Locate the cell with the specified text and output its [x, y] center coordinate. 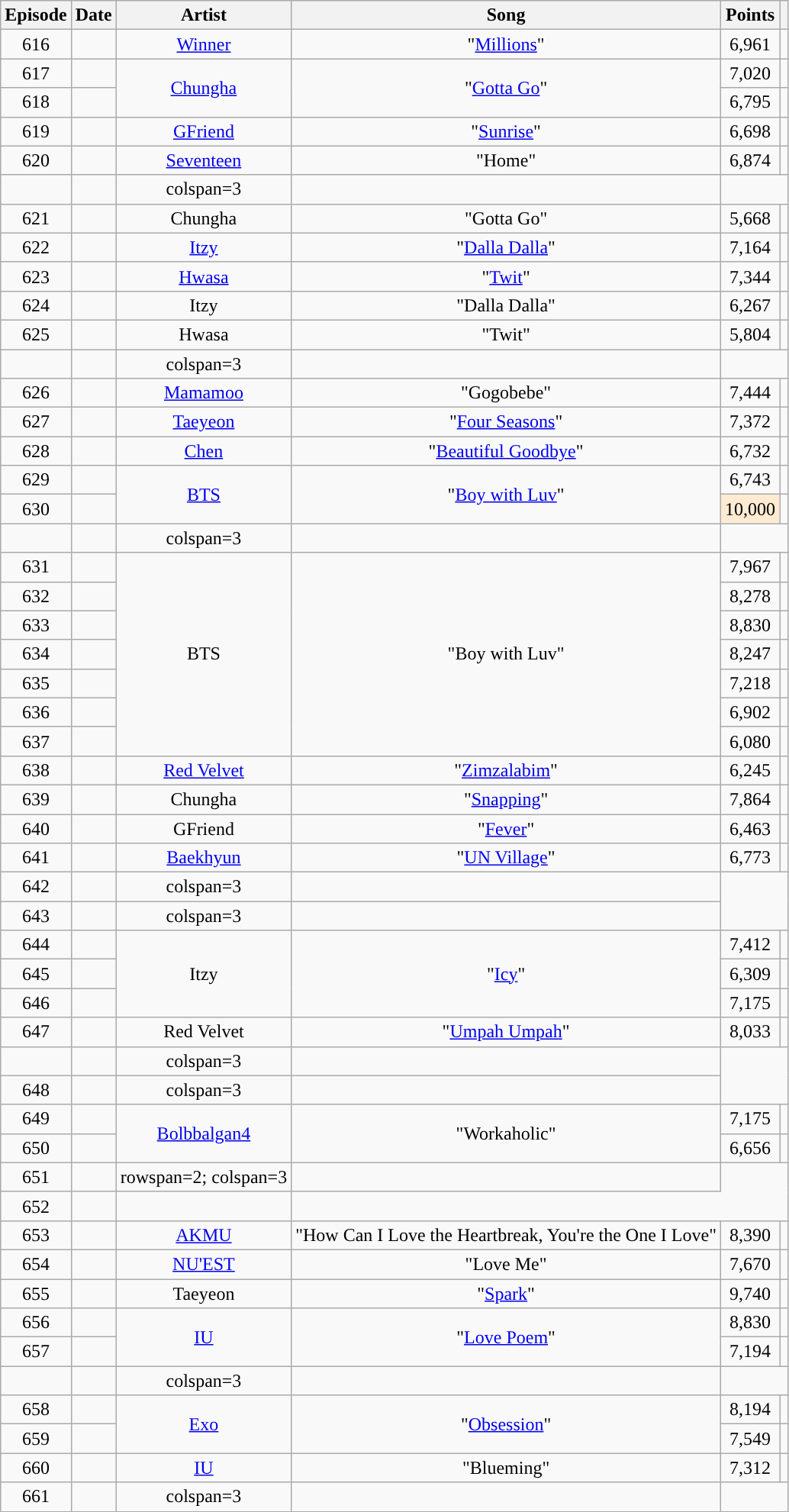
6,961 [749, 44]
"Snapping" [507, 799]
6,309 [749, 974]
"Umpah Umpah" [507, 1032]
629 [36, 480]
6,732 [749, 451]
620 [36, 160]
659 [36, 1439]
Winner [203, 44]
7,194 [749, 1352]
6,245 [749, 770]
6,743 [749, 480]
630 [36, 509]
654 [36, 1264]
6,795 [749, 102]
648 [36, 1090]
6,080 [749, 741]
6,902 [749, 712]
653 [36, 1235]
650 [36, 1148]
618 [36, 102]
639 [36, 799]
636 [36, 712]
"Love Me" [507, 1264]
633 [36, 625]
625 [36, 334]
AKMU [203, 1235]
"Four Seasons" [507, 422]
6,698 [749, 131]
Chen [203, 451]
"Blueming" [507, 1468]
7,549 [749, 1439]
643 [36, 916]
Exo [203, 1424]
657 [36, 1352]
617 [36, 73]
6,773 [749, 858]
656 [36, 1323]
642 [36, 887]
8,278 [749, 596]
7,218 [749, 683]
8,033 [749, 1032]
619 [36, 131]
634 [36, 654]
"Icy" [507, 974]
Points [749, 15]
"How Can I Love the Heartbreak, You're the One I Love" [507, 1235]
616 [36, 44]
655 [36, 1294]
10,000 [749, 509]
7,312 [749, 1468]
661 [36, 1497]
6,874 [749, 160]
"Obsession" [507, 1424]
621 [36, 218]
631 [36, 567]
Bolbbalgan4 [203, 1133]
637 [36, 741]
658 [36, 1410]
623 [36, 276]
7,670 [749, 1264]
"Fever" [507, 828]
638 [36, 770]
NU'EST [203, 1264]
7,164 [749, 247]
"Beautiful Goodbye" [507, 451]
628 [36, 451]
5,804 [749, 334]
7,864 [749, 799]
7,412 [749, 945]
646 [36, 1003]
652 [36, 1206]
627 [36, 422]
8,194 [749, 1410]
8,247 [749, 654]
7,444 [749, 393]
6,463 [749, 828]
651 [36, 1177]
622 [36, 247]
"Sunrise" [507, 131]
Episode [36, 15]
632 [36, 596]
640 [36, 828]
635 [36, 683]
644 [36, 945]
641 [36, 858]
645 [36, 974]
7,372 [749, 422]
5,668 [749, 218]
7,967 [749, 567]
Song [507, 15]
6,656 [749, 1148]
626 [36, 393]
Seventeen [203, 160]
624 [36, 305]
Baekhyun [203, 858]
Date [93, 15]
647 [36, 1032]
"Zimzalabim" [507, 770]
"Spark" [507, 1294]
"Millions" [507, 44]
"Home" [507, 160]
649 [36, 1119]
660 [36, 1468]
"Love Poem" [507, 1337]
"UN Village" [507, 858]
7,020 [749, 73]
Mamamoo [203, 393]
Artist [203, 15]
"Workaholic" [507, 1133]
rowspan=2; colspan=3 [203, 1177]
8,390 [749, 1235]
7,344 [749, 276]
9,740 [749, 1294]
6,267 [749, 305]
"Gogobebe" [507, 393]
